Locate the cell with the specified text and output its [x, y] center coordinate. 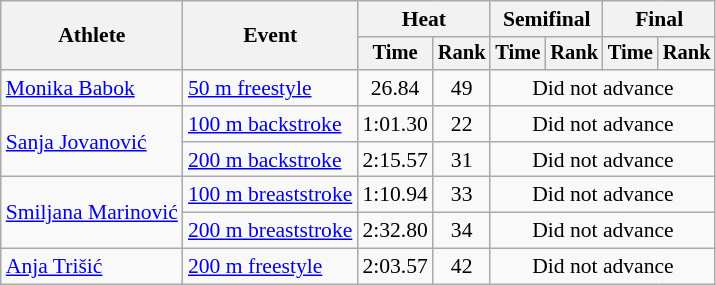
26.84 [394, 88]
Anja Trišić [92, 267]
Smiljana Marinović [92, 212]
2:15.57 [394, 160]
Final [659, 19]
34 [462, 231]
100 m backstroke [270, 124]
Monika Babok [92, 88]
200 m freestyle [270, 267]
2:03.57 [394, 267]
1:10.94 [394, 195]
Heat [424, 19]
49 [462, 88]
22 [462, 124]
Sanja Jovanović [92, 142]
31 [462, 160]
2:32.80 [394, 231]
200 m breaststroke [270, 231]
Event [270, 36]
1:01.30 [394, 124]
42 [462, 267]
Athlete [92, 36]
Semifinal [546, 19]
200 m backstroke [270, 160]
100 m breaststroke [270, 195]
50 m freestyle [270, 88]
33 [462, 195]
